Pinpoint the cell where the given text exists, returning its (X, Y) midpoint coordinate. 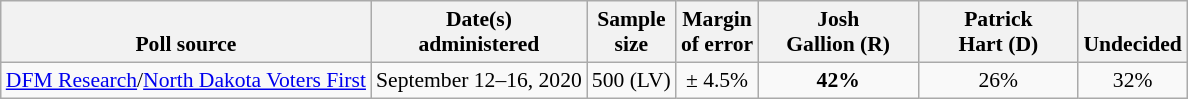
DFM Research/North Dakota Voters First (186, 80)
Undecided (1132, 32)
Date(s)administered (479, 32)
26% (998, 80)
Marginof error (717, 32)
Samplesize (632, 32)
± 4.5% (717, 80)
PatrickHart (D) (998, 32)
42% (838, 80)
Poll source (186, 32)
32% (1132, 80)
500 (LV) (632, 80)
September 12–16, 2020 (479, 80)
JoshGallion (R) (838, 32)
